Search for the cell housing the specified text and yield its [X, Y] center coordinate. 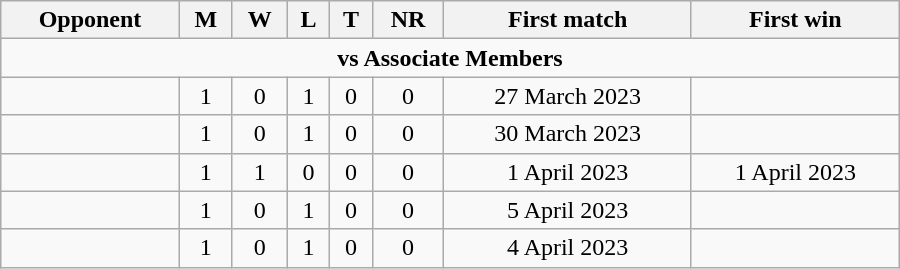
5 April 2023 [568, 210]
W [260, 20]
NR [408, 20]
First win [795, 20]
vs Associate Members [450, 58]
T [351, 20]
L [308, 20]
30 March 2023 [568, 134]
Opponent [90, 20]
First match [568, 20]
M [206, 20]
27 March 2023 [568, 96]
4 April 2023 [568, 248]
